Pinpoint the cell where the given text exists, returning its [X, Y] midpoint coordinate. 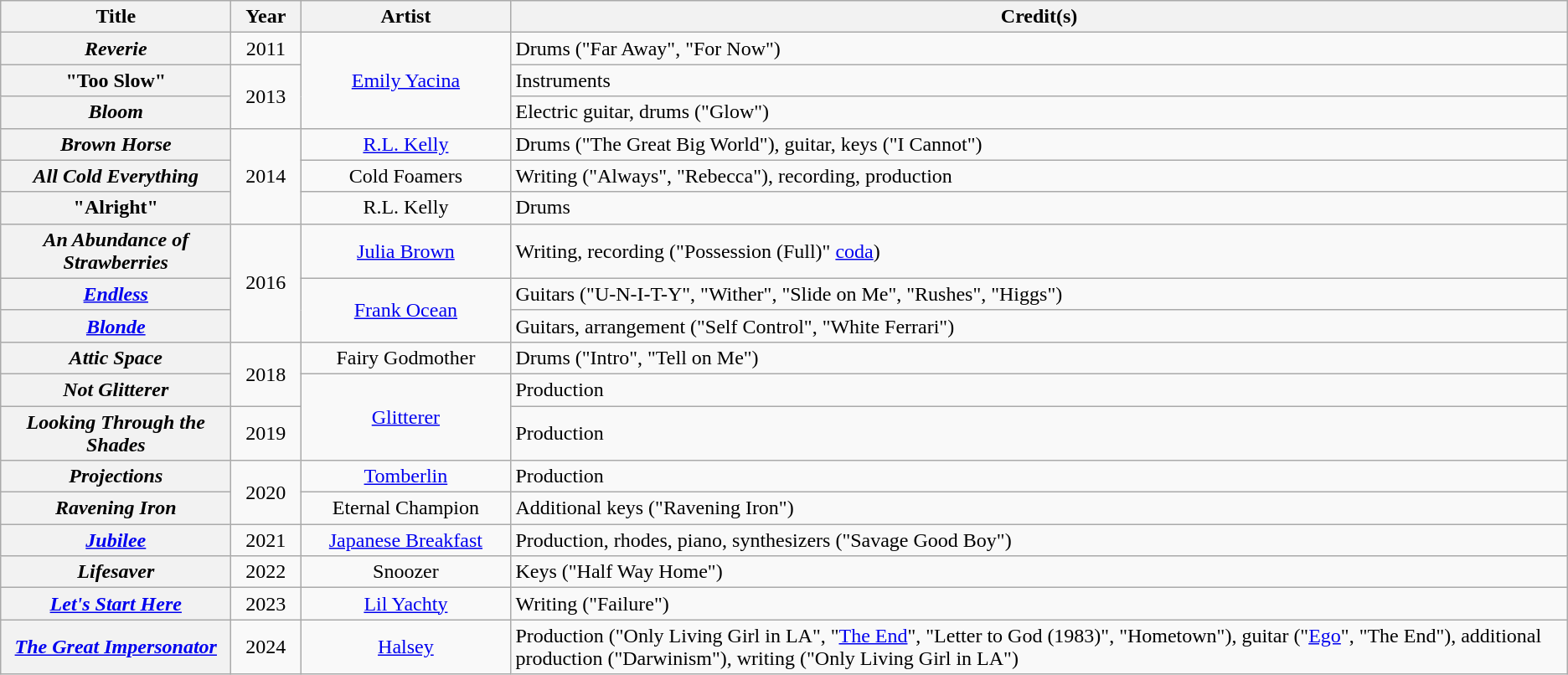
Title [116, 17]
Keys ("Half Way Home") [1039, 572]
Brown Horse [116, 144]
Tomberlin [405, 477]
Credit(s) [1039, 17]
2024 [266, 647]
Let's Start Here [116, 604]
Endless [116, 294]
Fairy Godmother [405, 358]
Julia Brown [405, 251]
2013 [266, 96]
Lifesaver [116, 572]
Drums ("The Great Big World"), guitar, keys ("I Cannot") [1039, 144]
Frank Ocean [405, 310]
Bloom [116, 112]
2019 [266, 432]
2021 [266, 540]
Eternal Champion [405, 508]
Glitterer [405, 417]
Production, rhodes, piano, synthesizers ("Savage Good Boy") [1039, 540]
Not Glitterer [116, 389]
Ravening Iron [116, 508]
Writing ("Failure") [1039, 604]
Snoozer [405, 572]
Emily Yacina [405, 80]
"Too Slow" [116, 80]
Year [266, 17]
Lil Yachty [405, 604]
Drums ("Far Away", "For Now") [1039, 49]
Projections [116, 477]
2011 [266, 49]
An Abundance of Strawberries [116, 251]
Cold Foamers [405, 176]
Drums [1039, 208]
2016 [266, 283]
Guitars, arrangement ("Self Control", "White Ferrari") [1039, 326]
2022 [266, 572]
Writing ("Always", "Rebecca"), recording, production [1039, 176]
Drums ("Intro", "Tell on Me") [1039, 358]
Electric guitar, drums ("Glow") [1039, 112]
Guitars ("U-N-I-T-Y", "Wither", "Slide on Me", "Rushes", "Higgs") [1039, 294]
2018 [266, 374]
2014 [266, 176]
2020 [266, 492]
Instruments [1039, 80]
2023 [266, 604]
Looking Through the Shades [116, 432]
Halsey [405, 647]
Reverie [116, 49]
"Alright" [116, 208]
Writing, recording ("Possession (Full)" coda) [1039, 251]
Japanese Breakfast [405, 540]
The Great Impersonator [116, 647]
Blonde [116, 326]
Artist [405, 17]
All Cold Everything [116, 176]
Additional keys ("Ravening Iron") [1039, 508]
Jubilee [116, 540]
Attic Space [116, 358]
